Provide the [x, y] coordinate of the cell's center where the given text is located.  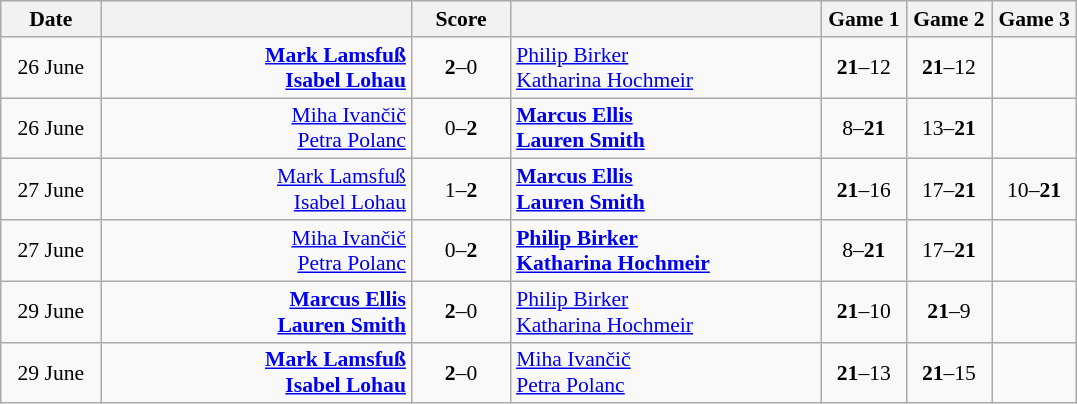
10–21 [1034, 190]
1–2 [461, 190]
13–21 [948, 128]
Score [461, 19]
21–13 [864, 372]
21–9 [948, 312]
Game 2 [948, 19]
Game 3 [1034, 19]
Game 1 [864, 19]
21–16 [864, 190]
Date [51, 19]
21–15 [948, 372]
21–10 [864, 312]
